Provide the (X, Y) coordinate of the cell's center where the given text is located.  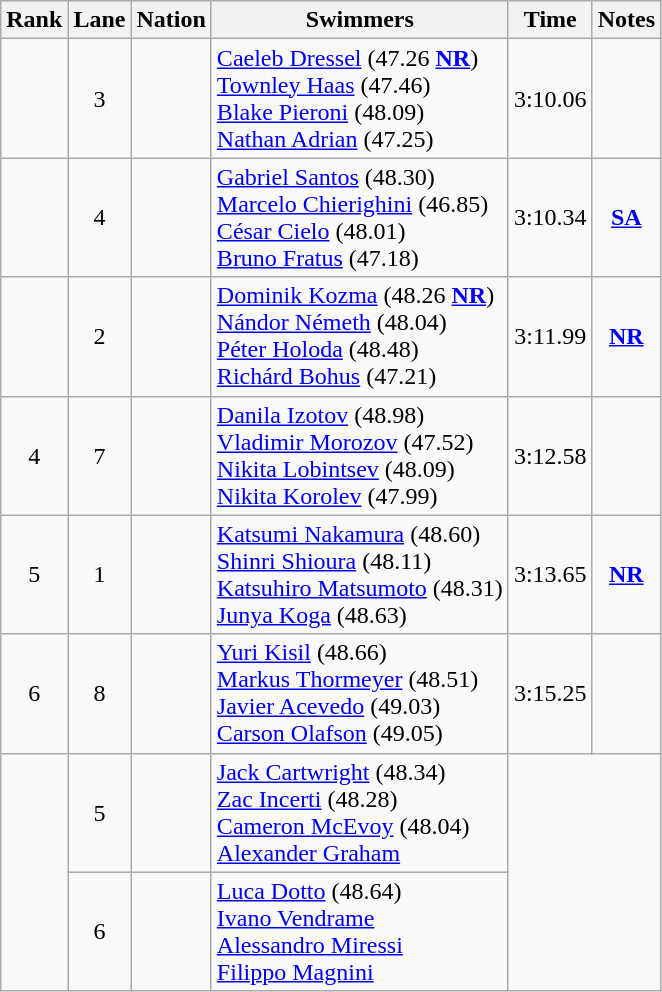
Danila Izotov (48.98)Vladimir Morozov (47.52)Nikita Lobintsev (48.09)Nikita Korolev (47.99) (360, 456)
Swimmers (360, 20)
3 (100, 98)
Dominik Kozma (48.26 NR)Nándor Németh (48.04)Péter Holoda (48.48)Richárd Bohus (47.21) (360, 336)
Luca Dotto (48.64)Ivano VendrameAlessandro MiressiFilippo Magnini (360, 932)
1 (100, 574)
3:13.65 (550, 574)
7 (100, 456)
8 (100, 694)
3:11.99 (550, 336)
Gabriel Santos (48.30)Marcelo Chierighini (46.85)César Cielo (48.01)Bruno Fratus (47.18) (360, 218)
Katsumi Nakamura (48.60)Shinri Shioura (48.11)Katsuhiro Matsumoto (48.31)Junya Koga (48.63) (360, 574)
Time (550, 20)
3:12.58 (550, 456)
3:15.25 (550, 694)
Yuri Kisil (48.66)Markus Thormeyer (48.51)Javier Acevedo (49.03)Carson Olafson (49.05) (360, 694)
2 (100, 336)
3:10.06 (550, 98)
Lane (100, 20)
Nation (171, 20)
3:10.34 (550, 218)
Notes (626, 20)
Rank (34, 20)
SA (626, 218)
Jack Cartwright (48.34)Zac Incerti (48.28)Cameron McEvoy (48.04)Alexander Graham (360, 812)
Caeleb Dressel (47.26 NR)Townley Haas (47.46)Blake Pieroni (48.09)Nathan Adrian (47.25) (360, 98)
